Capture the cell that displays the provided text and extract its (x, y) central coordinate. 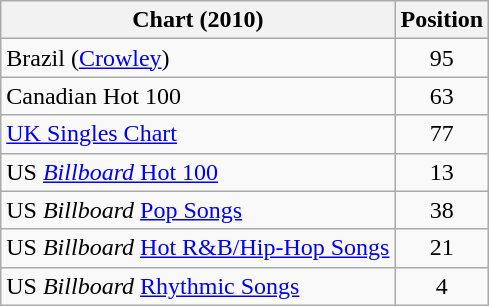
21 (442, 248)
Canadian Hot 100 (198, 96)
US Billboard Hot R&B/Hip-Hop Songs (198, 248)
US Billboard Pop Songs (198, 210)
13 (442, 172)
Chart (2010) (198, 20)
Position (442, 20)
US Billboard Rhythmic Songs (198, 286)
63 (442, 96)
US Billboard Hot 100 (198, 172)
Brazil (Crowley) (198, 58)
4 (442, 286)
38 (442, 210)
95 (442, 58)
UK Singles Chart (198, 134)
77 (442, 134)
